Detect which cell encompasses the target text, then output its (x, y) center coordinate. 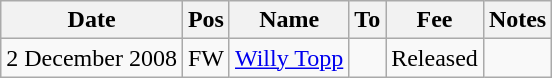
FW (206, 58)
Released (435, 58)
To (368, 20)
Date (92, 20)
Pos (206, 20)
Notes (517, 20)
Fee (435, 20)
Willy Topp (288, 58)
Name (288, 20)
2 December 2008 (92, 58)
